Provide the [x, y] coordinate of the cell's center where the given text is located.  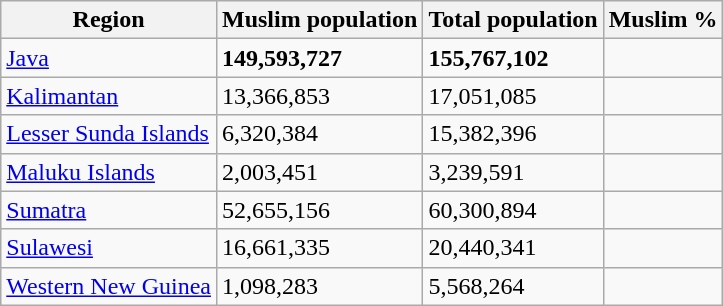
Muslim % [663, 20]
Total population [513, 20]
Lesser Sunda Islands [109, 134]
Maluku Islands [109, 172]
155,767,102 [513, 58]
Sumatra [109, 210]
17,051,085 [513, 96]
5,568,264 [513, 286]
Muslim population [319, 20]
3,239,591 [513, 172]
52,655,156 [319, 210]
Sulawesi [109, 248]
149,593,727 [319, 58]
13,366,853 [319, 96]
Region [109, 20]
20,440,341 [513, 248]
15,382,396 [513, 134]
Kalimantan [109, 96]
60,300,894 [513, 210]
1,098,283 [319, 286]
Western New Guinea [109, 286]
Java [109, 58]
2,003,451 [319, 172]
6,320,384 [319, 134]
16,661,335 [319, 248]
